Find where the given text appears and provide that cell's center as [X, Y] coordinate. 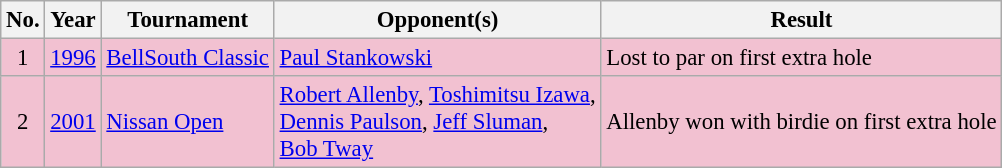
2001 [73, 122]
No. [23, 20]
Lost to par on first extra hole [802, 58]
Allenby won with birdie on first extra hole [802, 122]
Robert Allenby, Toshimitsu Izawa, Dennis Paulson, Jeff Sluman, Bob Tway [438, 122]
1996 [73, 58]
Paul Stankowski [438, 58]
BellSouth Classic [188, 58]
1 [23, 58]
Year [73, 20]
Result [802, 20]
Nissan Open [188, 122]
Opponent(s) [438, 20]
2 [23, 122]
Tournament [188, 20]
